Find where the given text appears and provide that cell's center as (X, Y) coordinate. 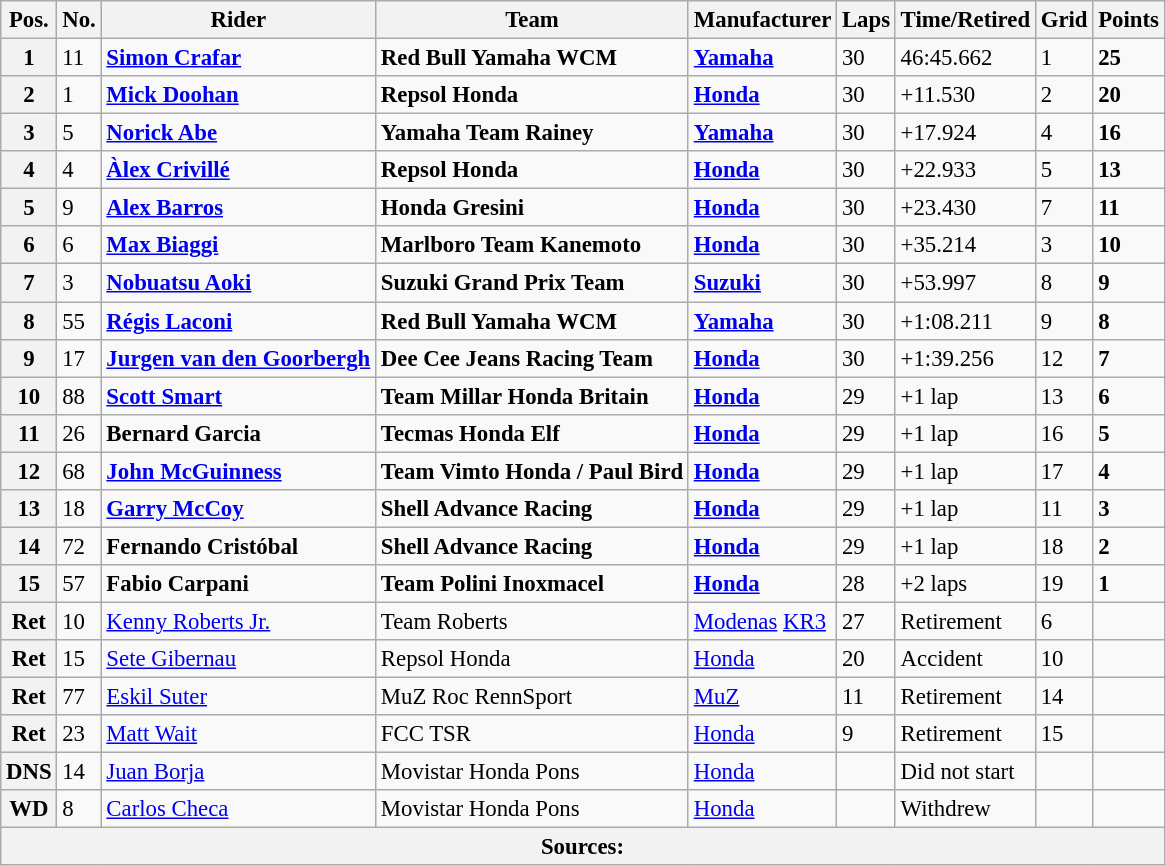
Àlex Crivillé (238, 170)
+35.214 (965, 245)
19 (1064, 584)
Suzuki Grand Prix Team (532, 283)
Sources: (582, 847)
Yamaha Team Rainey (532, 133)
27 (866, 621)
Honda Gresini (532, 208)
Dee Cee Jeans Racing Team (532, 358)
77 (79, 697)
Tecmas Honda Elf (532, 433)
+1:08.211 (965, 321)
68 (79, 471)
Fabio Carpani (238, 584)
Modenas KR3 (762, 621)
Matt Wait (238, 734)
Grid (1064, 20)
Norick Abe (238, 133)
72 (79, 546)
55 (79, 321)
Bernard Garcia (238, 433)
Suzuki (762, 283)
Mick Doohan (238, 95)
23 (79, 734)
+11.530 (965, 95)
Jurgen van den Goorbergh (238, 358)
Carlos Checa (238, 809)
FCC TSR (532, 734)
28 (866, 584)
57 (79, 584)
26 (79, 433)
Manufacturer (762, 20)
Kenny Roberts Jr. (238, 621)
Laps (866, 20)
Juan Borja (238, 772)
John McGuinness (238, 471)
Did not start (965, 772)
Pos. (29, 20)
Rider (238, 20)
Withdrew (965, 809)
Team Millar Honda Britain (532, 396)
Simon Crafar (238, 58)
Team (532, 20)
+22.933 (965, 170)
Team Polini Inoxmacel (532, 584)
Points (1128, 20)
Garry McCoy (238, 509)
MuZ (762, 697)
+23.430 (965, 208)
46:45.662 (965, 58)
DNS (29, 772)
Fernando Cristóbal (238, 546)
MuZ Roc RennSport (532, 697)
Scott Smart (238, 396)
25 (1128, 58)
Nobuatsu Aoki (238, 283)
Max Biaggi (238, 245)
Team Vimto Honda / Paul Bird (532, 471)
88 (79, 396)
+1:39.256 (965, 358)
Marlboro Team Kanemoto (532, 245)
No. (79, 20)
Eskil Suter (238, 697)
+17.924 (965, 133)
Régis Laconi (238, 321)
Team Roberts (532, 621)
Alex Barros (238, 208)
+2 laps (965, 584)
Sete Gibernau (238, 659)
Time/Retired (965, 20)
WD (29, 809)
Accident (965, 659)
+53.997 (965, 283)
